Identify which cell holds the provided text, then report its (x, y) central coordinate. 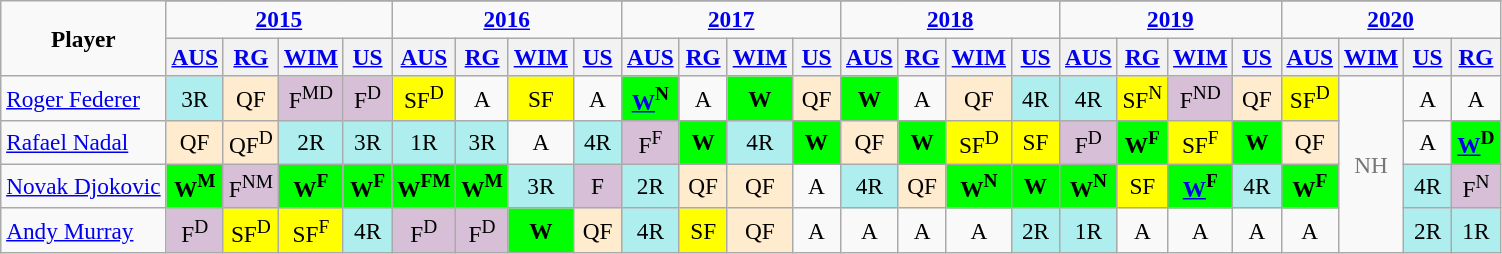
2018 (950, 19)
FND (1200, 98)
Andy Murray (84, 230)
Player (84, 38)
FF (650, 142)
WFM (424, 186)
2019 (1170, 19)
Roger Federer (84, 98)
SFN (1142, 98)
2017 (732, 19)
QFD (250, 142)
FNM (250, 186)
WD (1476, 142)
F (597, 186)
2020 (1390, 19)
Novak Djokovic (84, 186)
NH (1370, 164)
FMD (310, 98)
2016 (507, 19)
Rafael Nadal (84, 142)
FN (1476, 186)
2015 (279, 19)
